Output the (X, Y) coordinate of the center of the cell containing the given text.  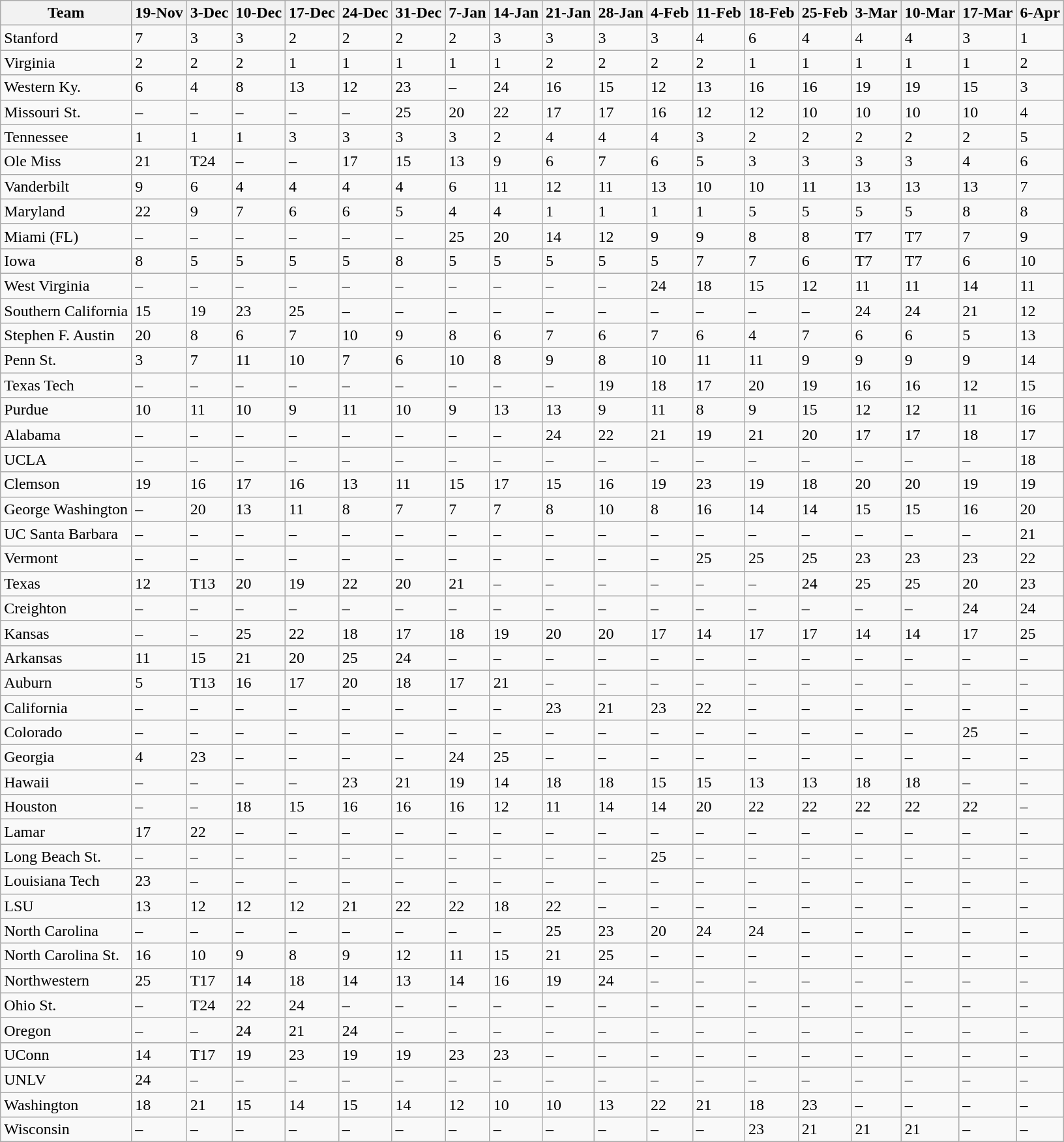
California (66, 707)
Stephen F. Austin (66, 336)
UConn (66, 1055)
Clemson (66, 484)
3-Mar (876, 13)
24-Dec (365, 13)
Kansas (66, 633)
10-Mar (930, 13)
LSU (66, 906)
UC Santa Barbara (66, 534)
Oregon (66, 1030)
Vermont (66, 559)
19-Nov (159, 13)
UNLV (66, 1079)
14-Jan (516, 13)
11-Feb (718, 13)
31-Dec (419, 13)
Miami (FL) (66, 236)
Washington (66, 1105)
Missouri St. (66, 112)
Northwestern (66, 980)
Team (66, 13)
Alabama (66, 435)
Long Beach St. (66, 856)
Western Ky. (66, 87)
25-Feb (825, 13)
Georgia (66, 757)
Arkansas (66, 658)
28-Jan (621, 13)
North Carolina (66, 931)
Colorado (66, 733)
Texas (66, 583)
Iowa (66, 261)
Vanderbilt (66, 186)
Texas Tech (66, 385)
West Virginia (66, 285)
George Washington (66, 509)
Tennessee (66, 137)
Auburn (66, 682)
6-Apr (1040, 13)
3-Dec (209, 13)
Louisiana Tech (66, 881)
UCLA (66, 460)
21-Jan (569, 13)
4-Feb (670, 13)
Hawaii (66, 782)
Houston (66, 807)
Stanford (66, 38)
Southern California (66, 311)
Ole Miss (66, 162)
Purdue (66, 410)
7-Jan (467, 13)
10-Dec (259, 13)
North Carolina St. (66, 956)
Lamar (66, 832)
Penn St. (66, 360)
Wisconsin (66, 1130)
Virginia (66, 63)
Ohio St. (66, 1005)
18-Feb (771, 13)
17-Mar (988, 13)
Maryland (66, 211)
Creighton (66, 608)
17-Dec (312, 13)
